Search for the cell housing the specified text and yield its (x, y) center coordinate. 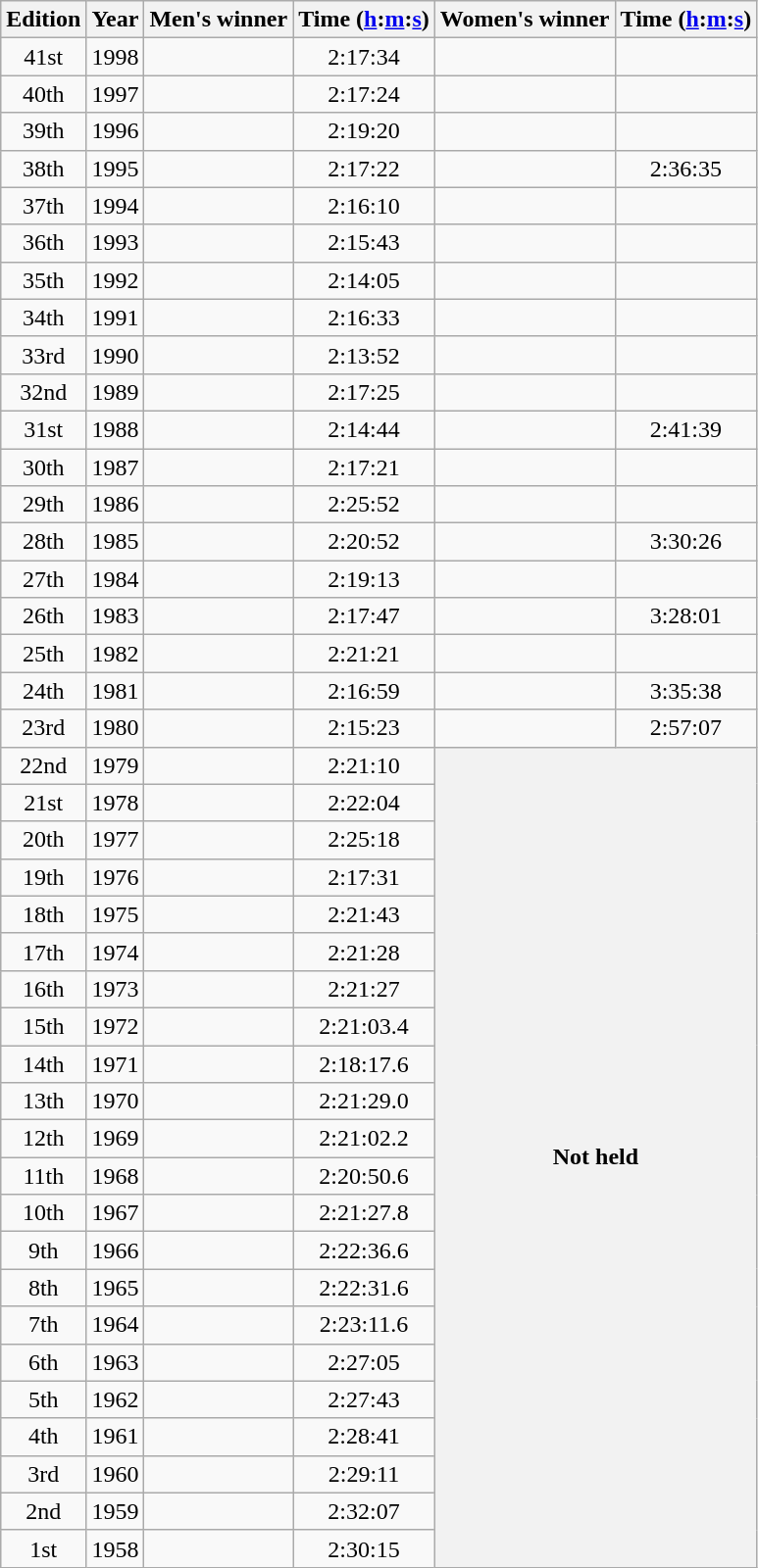
2:21:43 (365, 914)
23rd (43, 728)
41st (43, 57)
26th (43, 616)
40th (43, 94)
2:29:11 (365, 1474)
2:19:13 (365, 579)
2:17:24 (365, 94)
2:14:05 (365, 280)
1992 (116, 280)
2:22:31.6 (365, 1288)
10th (43, 1213)
24th (43, 691)
2:17:31 (365, 877)
3:28:01 (686, 616)
2:16:33 (365, 318)
1958 (116, 1548)
2:23:11.6 (365, 1325)
1963 (116, 1362)
1997 (116, 94)
1984 (116, 579)
39th (43, 131)
19th (43, 877)
Not held (595, 1156)
2:21:27.8 (365, 1213)
1966 (116, 1250)
2:20:52 (365, 542)
1980 (116, 728)
2:21:10 (365, 765)
25th (43, 654)
2:17:21 (365, 467)
22nd (43, 765)
2:32:07 (365, 1511)
1961 (116, 1437)
2:30:15 (365, 1548)
2:22:04 (365, 803)
1989 (116, 392)
3:30:26 (686, 542)
1990 (116, 355)
2:17:22 (365, 169)
21st (43, 803)
2:21:29.0 (365, 1102)
2:21:28 (365, 952)
1970 (116, 1102)
Edition (43, 20)
18th (43, 914)
Year (116, 20)
36th (43, 243)
1985 (116, 542)
1994 (116, 206)
2:27:05 (365, 1362)
14th (43, 1063)
1971 (116, 1063)
1974 (116, 952)
1995 (116, 169)
2:21:02.2 (365, 1139)
1965 (116, 1288)
1960 (116, 1474)
1st (43, 1548)
1967 (116, 1213)
Men's winner (219, 20)
2:28:41 (365, 1437)
2nd (43, 1511)
1964 (116, 1325)
1987 (116, 467)
1983 (116, 616)
2:27:43 (365, 1399)
29th (43, 505)
32nd (43, 392)
17th (43, 952)
2:25:18 (365, 840)
2:16:59 (365, 691)
1962 (116, 1399)
2:17:25 (365, 392)
1969 (116, 1139)
Women's winner (525, 20)
2:19:20 (365, 131)
3:35:38 (686, 691)
5th (43, 1399)
6th (43, 1362)
1996 (116, 131)
4th (43, 1437)
2:13:52 (365, 355)
2:57:07 (686, 728)
2:25:52 (365, 505)
2:15:43 (365, 243)
1975 (116, 914)
7th (43, 1325)
1981 (116, 691)
1972 (116, 1026)
33rd (43, 355)
16th (43, 989)
1991 (116, 318)
2:20:50.6 (365, 1176)
34th (43, 318)
2:36:35 (686, 169)
2:41:39 (686, 429)
13th (43, 1102)
2:17:47 (365, 616)
1978 (116, 803)
1976 (116, 877)
20th (43, 840)
2:14:44 (365, 429)
2:22:36.6 (365, 1250)
1998 (116, 57)
9th (43, 1250)
1973 (116, 989)
37th (43, 206)
28th (43, 542)
3rd (43, 1474)
15th (43, 1026)
1993 (116, 243)
1979 (116, 765)
2:15:23 (365, 728)
30th (43, 467)
2:21:27 (365, 989)
2:18:17.6 (365, 1063)
1982 (116, 654)
1968 (116, 1176)
38th (43, 169)
2:21:03.4 (365, 1026)
1986 (116, 505)
31st (43, 429)
1988 (116, 429)
12th (43, 1139)
1959 (116, 1511)
2:17:34 (365, 57)
1977 (116, 840)
27th (43, 579)
35th (43, 280)
11th (43, 1176)
2:16:10 (365, 206)
2:21:21 (365, 654)
8th (43, 1288)
